Find where the given text appears and provide that cell's center as [x, y] coordinate. 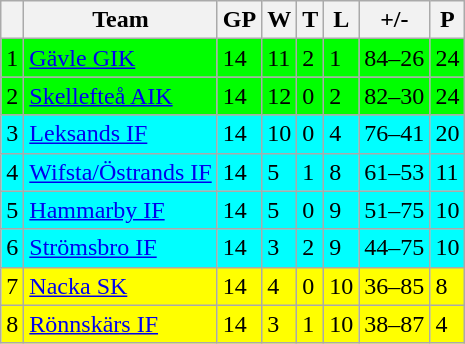
Strömsbro IF [120, 248]
12 [280, 96]
+/- [394, 20]
Gävle GIK [120, 58]
Wifsta/Östrands IF [120, 172]
Rönnskärs IF [120, 324]
36–85 [394, 286]
51–75 [394, 210]
P [448, 20]
20 [448, 134]
84–26 [394, 58]
44–75 [394, 248]
Nacka SK [120, 286]
T [310, 20]
82–30 [394, 96]
Hammarby IF [120, 210]
W [280, 20]
GP [239, 20]
7 [12, 286]
61–53 [394, 172]
6 [12, 248]
Leksands IF [120, 134]
38–87 [394, 324]
L [342, 20]
Team [120, 20]
Skellefteå AIK [120, 96]
76–41 [394, 134]
